Output the [x, y] coordinate of the center of the cell containing the given text.  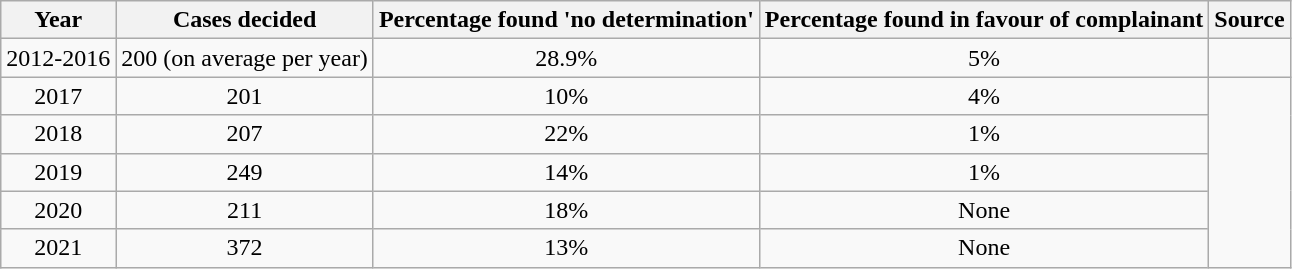
211 [245, 210]
372 [245, 248]
5% [984, 58]
2019 [58, 172]
207 [245, 134]
2021 [58, 248]
10% [566, 96]
2012-2016 [58, 58]
201 [245, 96]
28.9% [566, 58]
4% [984, 96]
18% [566, 210]
2018 [58, 134]
22% [566, 134]
2020 [58, 210]
13% [566, 248]
Percentage found in favour of complainant [984, 20]
249 [245, 172]
Source [1250, 20]
Percentage found 'no determination' [566, 20]
200 (on average per year) [245, 58]
14% [566, 172]
2017 [58, 96]
Year [58, 20]
Cases decided [245, 20]
